Determine the [X, Y] coordinate at the center of the cell enclosing the given text.  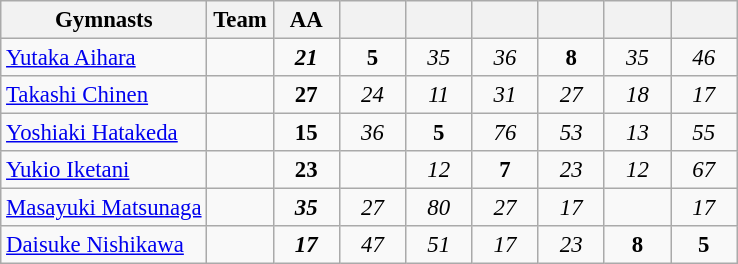
18 [637, 95]
Yukio Iketani [104, 170]
Takashi Chinen [104, 95]
Team [240, 20]
76 [505, 133]
Daisuke Nishikawa [104, 245]
Gymnasts [104, 20]
15 [306, 133]
Masayuki Matsunaga [104, 208]
31 [505, 95]
24 [372, 95]
47 [372, 245]
Yoshiaki Hatakeda [104, 133]
46 [703, 58]
Yutaka Aihara [104, 58]
21 [306, 58]
7 [505, 170]
13 [637, 133]
53 [571, 133]
51 [439, 245]
AA [306, 20]
55 [703, 133]
11 [439, 95]
67 [703, 170]
80 [439, 208]
